Output the (X, Y) coordinate of the center of the cell containing the given text.  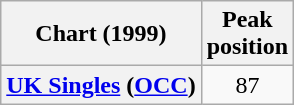
UK Singles (OCC) (101, 85)
Peakposition (247, 34)
Chart (1999) (101, 34)
87 (247, 85)
